Provide the [X, Y] coordinate of the cell's center where the given text is located.  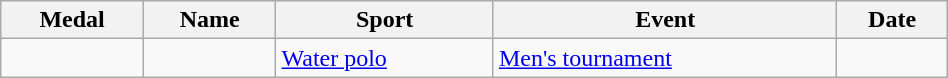
Men's tournament [665, 58]
Name [210, 20]
Water polo [384, 58]
Date [892, 20]
Sport [384, 20]
Medal [72, 20]
Event [665, 20]
